Extract the [x, y] coordinate from the center of the cell holding the provided text.  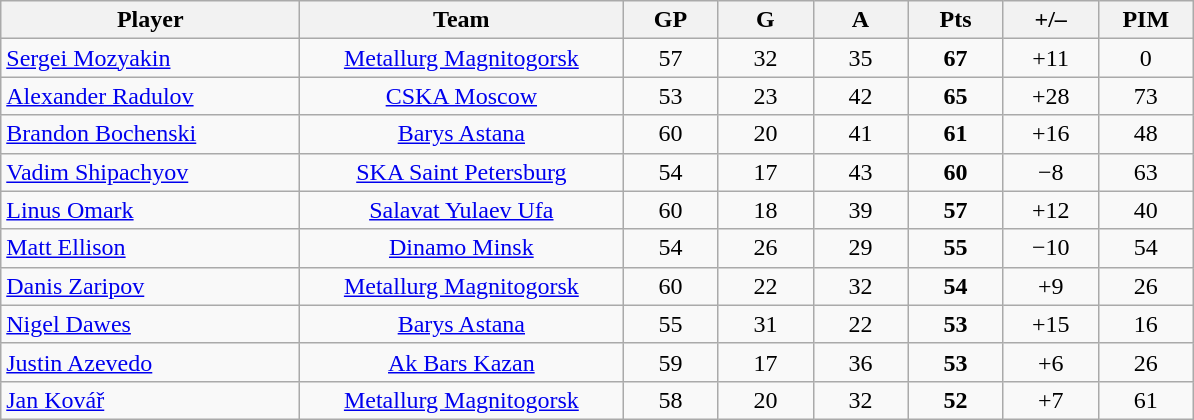
Vadim Shipachyov [150, 172]
29 [860, 248]
+/– [1050, 20]
+11 [1050, 58]
40 [1146, 210]
65 [956, 96]
CSKA Moscow [462, 96]
36 [860, 362]
48 [1146, 134]
18 [766, 210]
A [860, 20]
39 [860, 210]
Alexander Radulov [150, 96]
+7 [1050, 400]
67 [956, 58]
+6 [1050, 362]
Team [462, 20]
G [766, 20]
Player [150, 20]
SKA Saint Petersburg [462, 172]
+16 [1050, 134]
Jan Kovář [150, 400]
Sergei Mozyakin [150, 58]
16 [1146, 324]
58 [670, 400]
0 [1146, 58]
+12 [1050, 210]
35 [860, 58]
Nigel Dawes [150, 324]
Linus Omark [150, 210]
63 [1146, 172]
−10 [1050, 248]
59 [670, 362]
Brandon Bochenski [150, 134]
23 [766, 96]
31 [766, 324]
43 [860, 172]
Salavat Yulaev Ufa [462, 210]
41 [860, 134]
52 [956, 400]
Justin Azevedo [150, 362]
Ak Bars Kazan [462, 362]
42 [860, 96]
73 [1146, 96]
−8 [1050, 172]
+28 [1050, 96]
Pts [956, 20]
PIM [1146, 20]
+9 [1050, 286]
Matt Ellison [150, 248]
Danis Zaripov [150, 286]
Dinamo Minsk [462, 248]
+15 [1050, 324]
GP [670, 20]
